Find where the given text appears and provide that cell's center as (x, y) coordinate. 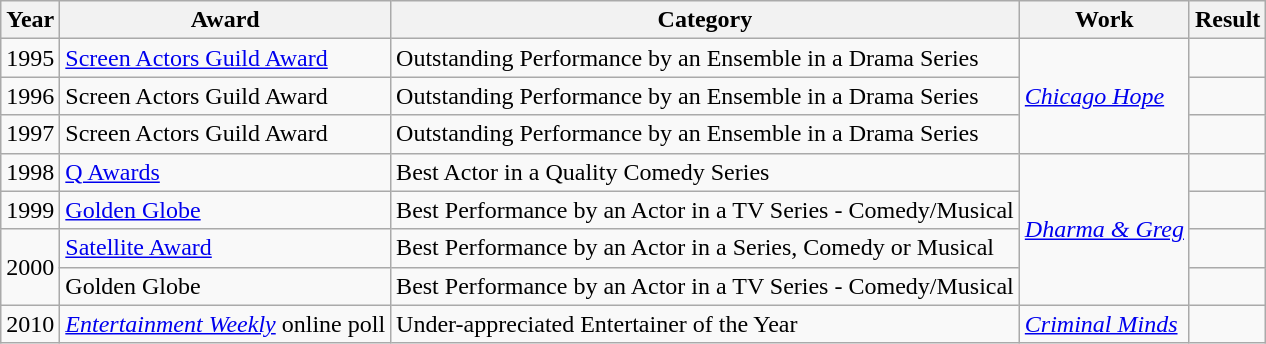
Dharma & Greg (1104, 229)
Entertainment Weekly online poll (226, 324)
2010 (30, 324)
Best Actor in a Quality Comedy Series (706, 172)
Award (226, 20)
1995 (30, 58)
Q Awards (226, 172)
Satellite Award (226, 248)
1997 (30, 134)
Chicago Hope (1104, 96)
Criminal Minds (1104, 324)
Work (1104, 20)
Under-appreciated Entertainer of the Year (706, 324)
Best Performance by an Actor in a Series, Comedy or Musical (706, 248)
1996 (30, 96)
1999 (30, 210)
1998 (30, 172)
Year (30, 20)
Result (1227, 20)
2000 (30, 267)
Category (706, 20)
